Identify which cell holds the provided text, then report its [X, Y] central coordinate. 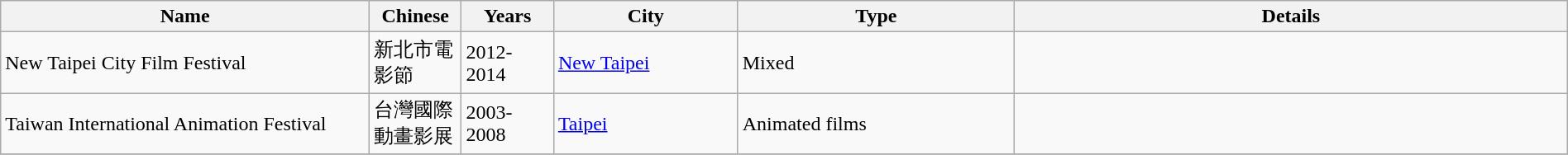
City [645, 16]
Name [185, 16]
Animated films [876, 124]
2003-2008 [508, 124]
Type [876, 16]
新北市電影節 [415, 63]
Taiwan International Animation Festival [185, 124]
Taipei [645, 124]
台灣國際動畫影展 [415, 124]
Chinese [415, 16]
2012-2014 [508, 63]
New Taipei City Film Festival [185, 63]
Details [1292, 16]
Mixed [876, 63]
Years [508, 16]
New Taipei [645, 63]
